Detect which cell encompasses the target text, then output its [X, Y] center coordinate. 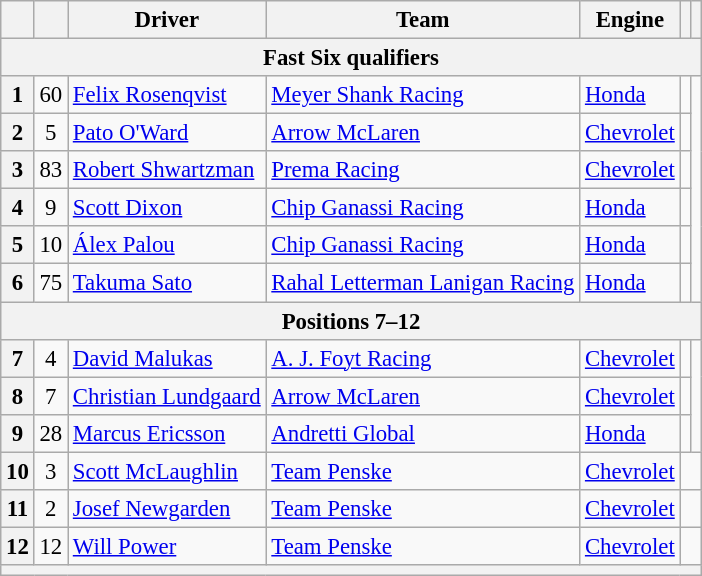
Scott McLaughlin [168, 471]
Josef Newgarden [168, 509]
David Malukas [168, 358]
Will Power [168, 546]
Scott Dixon [168, 208]
Prema Racing [423, 170]
Marcus Ericsson [168, 433]
Driver [168, 20]
Álex Palou [168, 245]
Team [423, 20]
Felix Rosenqvist [168, 95]
Andretti Global [423, 433]
28 [50, 433]
11 [18, 509]
Christian Lundgaard [168, 396]
Robert Shwartzman [168, 170]
1 [18, 95]
8 [18, 396]
Fast Six qualifiers [351, 58]
Rahal Letterman Lanigan Racing [423, 283]
60 [50, 95]
Pato O'Ward [168, 133]
Positions 7–12 [351, 321]
Takuma Sato [168, 283]
75 [50, 283]
Engine [630, 20]
6 [18, 283]
83 [50, 170]
Meyer Shank Racing [423, 95]
A. J. Foyt Racing [423, 358]
